Detect which cell encompasses the target text, then output its (x, y) center coordinate. 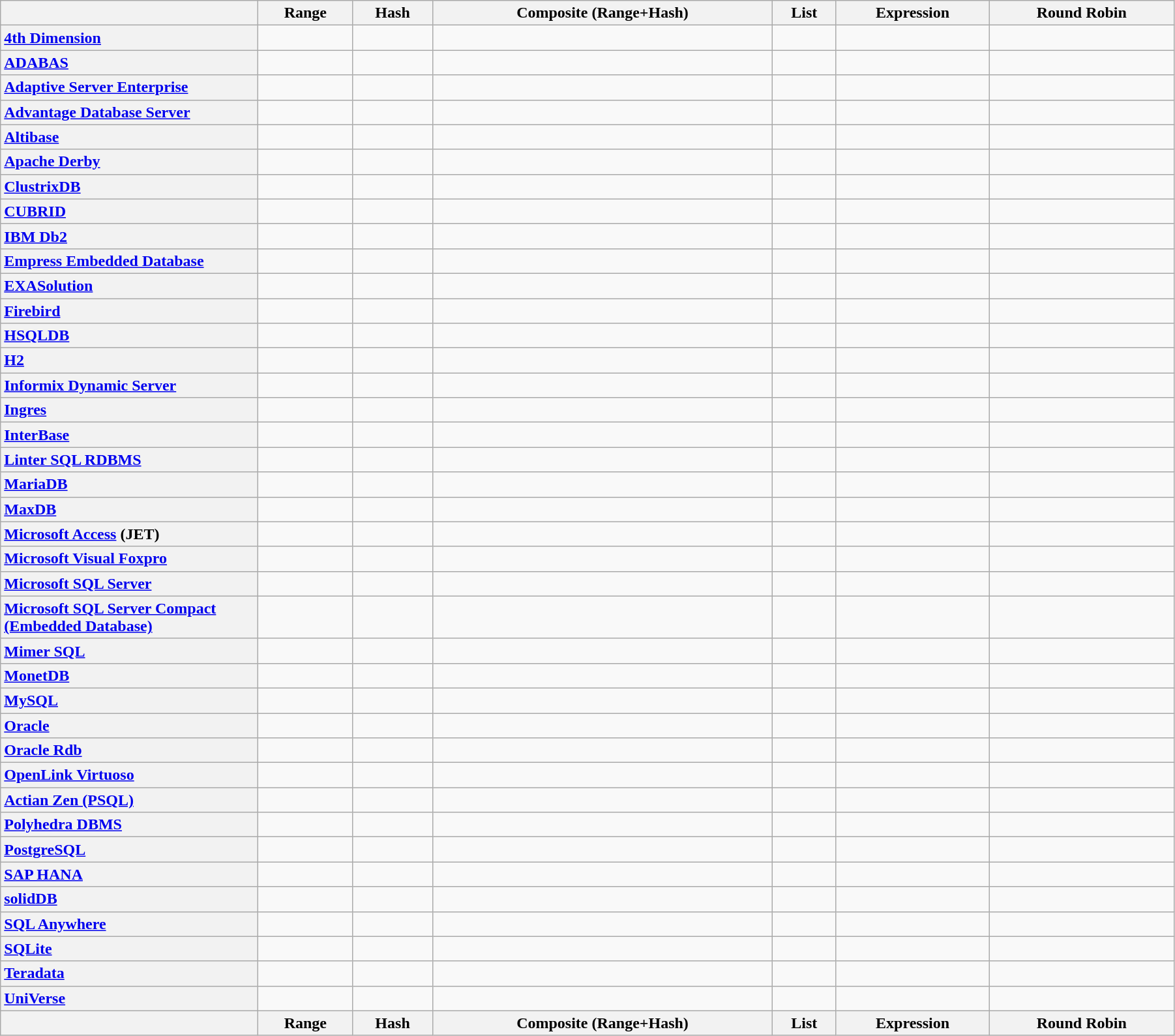
Microsoft SQL Server Compact (Embedded Database) (129, 617)
Microsoft SQL Server (129, 584)
Informix Dynamic Server (129, 385)
Oracle Rdb (129, 750)
Microsoft Visual Foxpro (129, 559)
MySQL (129, 700)
SQLite (129, 949)
Microsoft Access (JET) (129, 534)
HSQLDB (129, 336)
OpenLink Virtuoso (129, 775)
Apache Derby (129, 162)
Altibase (129, 137)
InterBase (129, 435)
Actian Zen (PSQL) (129, 800)
solidDB (129, 899)
Firebird (129, 311)
ADABAS (129, 63)
Linter SQL RDBMS (129, 460)
EXASolution (129, 286)
Advantage Database Server (129, 112)
MaxDB (129, 509)
MariaDB (129, 484)
Adaptive Server Enterprise (129, 87)
4th Dimension (129, 38)
Empress Embedded Database (129, 261)
MonetDB (129, 675)
IBM Db2 (129, 236)
ClustrixDB (129, 186)
H2 (129, 361)
PostgreSQL (129, 850)
SAP HANA (129, 874)
CUBRID (129, 211)
SQL Anywhere (129, 924)
Mimer SQL (129, 651)
Teradata (129, 973)
UniVerse (129, 998)
Polyhedra DBMS (129, 825)
Oracle (129, 726)
Ingres (129, 410)
